Locate the cell with the specified text and output its [x, y] center coordinate. 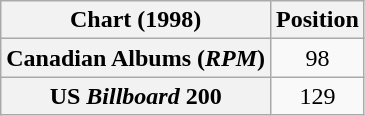
98 [318, 58]
Position [318, 20]
129 [318, 96]
Canadian Albums (RPM) [136, 58]
Chart (1998) [136, 20]
US Billboard 200 [136, 96]
